Extract the (x, y) coordinate from the center of the cell holding the provided text.  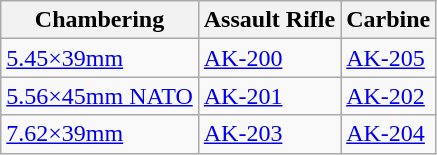
AK-201 (269, 96)
AK-203 (269, 134)
AK-205 (388, 58)
AK-204 (388, 134)
Carbine (388, 20)
AK-200 (269, 58)
AK-202 (388, 96)
Chambering (100, 20)
5.56×45mm NATO (100, 96)
5.45×39mm (100, 58)
Assault Rifle (269, 20)
7.62×39mm (100, 134)
